Return the (X, Y) coordinate for the center point of the cell that contains the specified text.  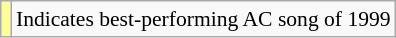
Indicates best-performing AC song of 1999 (204, 19)
